For the text-containing cell, return its midpoint in (X, Y) coordinate format. 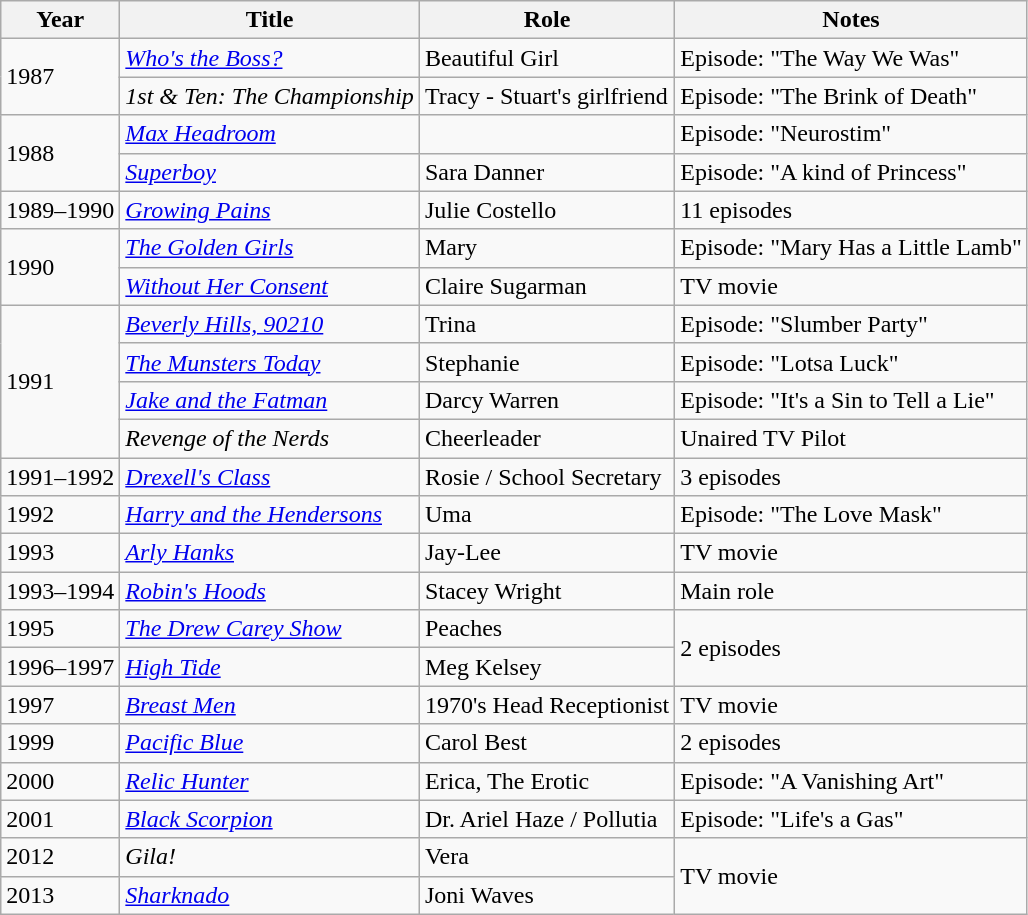
2000 (60, 781)
11 episodes (852, 210)
2013 (60, 895)
1997 (60, 705)
Sharknado (270, 895)
Episode: "Neurostim" (852, 134)
Robin's Hoods (270, 591)
Title (270, 20)
1970's Head Receptionist (546, 705)
Jay-Lee (546, 553)
1991–1992 (60, 477)
Superboy (270, 172)
The Drew Carey Show (270, 629)
Uma (546, 515)
Episode: "A kind of Princess" (852, 172)
Trina (546, 324)
Dr. Ariel Haze / Pollutia (546, 819)
Role (546, 20)
Without Her Consent (270, 286)
Episode: "Lotsa Luck" (852, 362)
Notes (852, 20)
2012 (60, 857)
Julie Costello (546, 210)
Beverly Hills, 90210 (270, 324)
Episode: "Slumber Party" (852, 324)
Max Headroom (270, 134)
1989–1990 (60, 210)
Episode: "A Vanishing Art" (852, 781)
1991 (60, 381)
Episode: "The Way We Was" (852, 58)
1987 (60, 77)
The Munsters Today (270, 362)
1993–1994 (60, 591)
Vera (546, 857)
Cheerleader (546, 438)
Sara Danner (546, 172)
Breast Men (270, 705)
1st & Ten: The Championship (270, 96)
Growing Pains (270, 210)
1993 (60, 553)
The Golden Girls (270, 248)
Episode: "It's a Sin to Tell a Lie" (852, 400)
Gila! (270, 857)
1990 (60, 267)
2001 (60, 819)
Harry and the Hendersons (270, 515)
Who's the Boss? (270, 58)
Episode: "The Brink of Death" (852, 96)
Main role (852, 591)
Tracy - Stuart's girlfriend (546, 96)
Mary (546, 248)
Jake and the Fatman (270, 400)
Year (60, 20)
1992 (60, 515)
Relic Hunter (270, 781)
Pacific Blue (270, 743)
Stacey Wright (546, 591)
Revenge of the Nerds (270, 438)
Claire Sugarman (546, 286)
Darcy Warren (546, 400)
Episode: "Life's a Gas" (852, 819)
Beautiful Girl (546, 58)
High Tide (270, 667)
1999 (60, 743)
Meg Kelsey (546, 667)
Stephanie (546, 362)
1996–1997 (60, 667)
3 episodes (852, 477)
Episode: "Mary Has a Little Lamb" (852, 248)
Erica, The Erotic (546, 781)
1995 (60, 629)
1988 (60, 153)
Carol Best (546, 743)
Rosie / School Secretary (546, 477)
Joni Waves (546, 895)
Episode: "The Love Mask" (852, 515)
Unaired TV Pilot (852, 438)
Arly Hanks (270, 553)
Black Scorpion (270, 819)
Peaches (546, 629)
Drexell's Class (270, 477)
